Capture the cell that displays the provided text and extract its (X, Y) central coordinate. 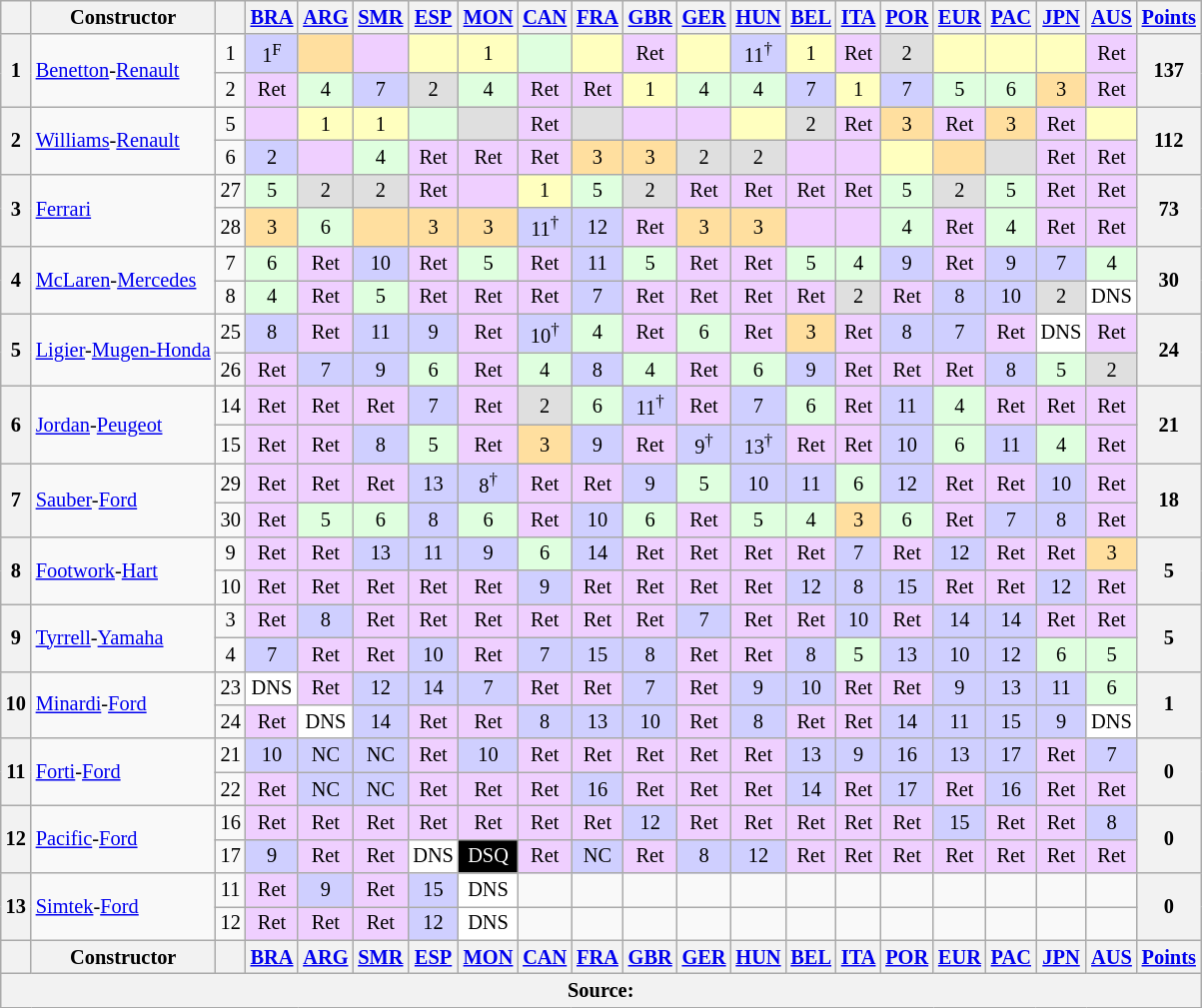
23 (231, 688)
Source: (601, 990)
Sauber-Ford (124, 500)
Ligier-Mugen-Honda (124, 350)
Ferrari (124, 210)
Forti-Ford (124, 771)
9† (704, 444)
27 (231, 191)
29 (231, 484)
26 (231, 370)
Footwork-Hart (124, 569)
DSQ (489, 856)
McLaren-Mercedes (124, 280)
8† (489, 484)
Williams-Renault (124, 140)
18 (1169, 500)
Tyrrell-Yamaha (124, 637)
13† (757, 444)
1F (272, 54)
Pacific-Ford (124, 839)
73 (1169, 210)
25 (231, 334)
28 (231, 228)
22 (231, 789)
Jordan-Peugeot (124, 425)
137 (1169, 70)
Simtek-Ford (124, 907)
Benetton-Renault (124, 70)
Minardi-Ford (124, 705)
10† (545, 334)
112 (1169, 140)
